Provide the [x, y] coordinate of the cell's center where the given text is located.  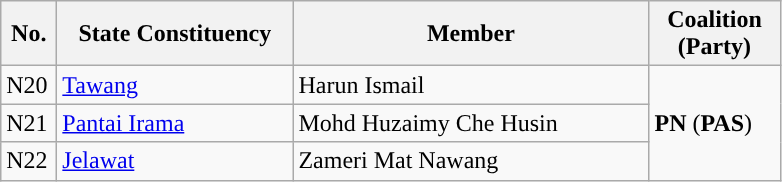
N22 [29, 161]
Pantai Irama [175, 123]
Tawang [175, 85]
Mohd Huzaimy Che Husin [471, 123]
N21 [29, 123]
State Constituency [175, 34]
PN (PAS) [714, 123]
Harun Ismail [471, 85]
Zameri Mat Nawang [471, 161]
Jelawat [175, 161]
N20 [29, 85]
Coalition (Party) [714, 34]
Member [471, 34]
No. [29, 34]
